Pinpoint the cell where the given text exists, returning its (x, y) midpoint coordinate. 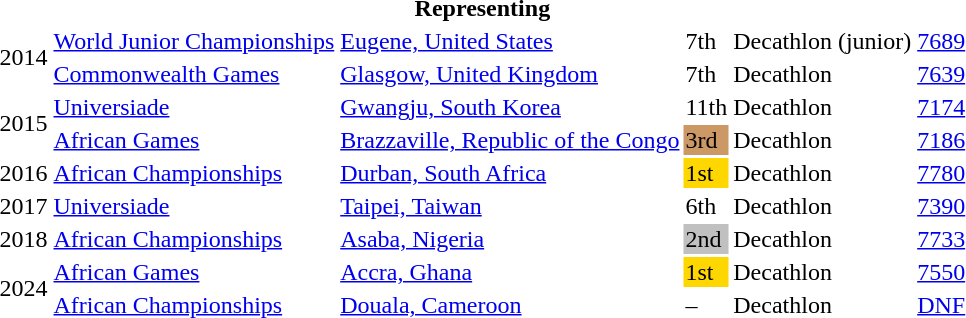
3rd (706, 140)
Eugene, United States (510, 41)
Gwangju, South Korea (510, 107)
2nd (706, 239)
Commonwealth Games (194, 74)
11th (706, 107)
Durban, South Africa (510, 173)
6th (706, 206)
Brazzaville, Republic of the Congo (510, 140)
World Junior Championships (194, 41)
Asaba, Nigeria (510, 239)
Taipei, Taiwan (510, 206)
Decathlon (junior) (822, 41)
Accra, Ghana (510, 272)
Glasgow, United Kingdom (510, 74)
